From the cell containing the given text, extract its center point as (x, y) coordinate. 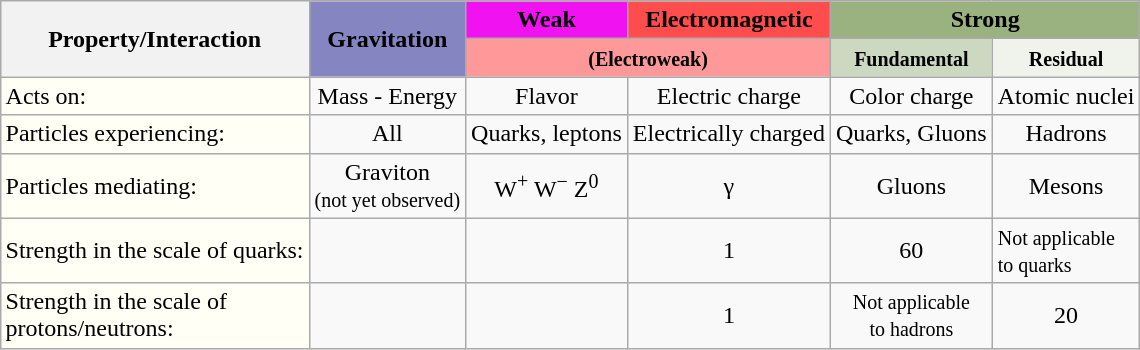
Gravitation (388, 39)
Mesons (1066, 186)
Not applicable to hadrons (911, 316)
Particles mediating: (154, 186)
Flavor (547, 96)
All (388, 134)
Electromagnetic (728, 20)
Not applicable to quarks (1066, 250)
Hadrons (1066, 134)
Strength in the scale of protons/neutrons: (154, 316)
Mass - Energy (388, 96)
Quarks, leptons (547, 134)
Particles experiencing: (154, 134)
Acts on: (154, 96)
20 (1066, 316)
Graviton (not yet observed) (388, 186)
Weak (547, 20)
Strength in the scale of quarks: (154, 250)
Fundamental (911, 58)
W+ W− Z0 (547, 186)
Residual (1066, 58)
60 (911, 250)
Color charge (911, 96)
Atomic nuclei (1066, 96)
γ (728, 186)
Quarks, Gluons (911, 134)
Strong (984, 20)
Gluons (911, 186)
Electric charge (728, 96)
(Electroweak) (648, 58)
Electrically charged (728, 134)
Property/Interaction (154, 39)
